Output the [x, y] coordinate of the center of the cell containing the given text.  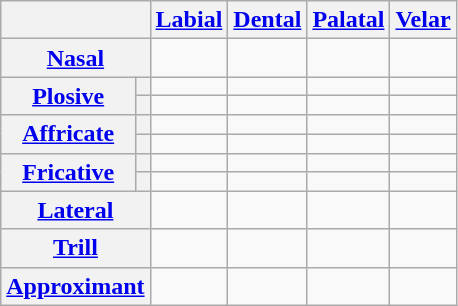
Approximant [76, 286]
Plosive [68, 96]
Affricate [68, 134]
Dental [268, 20]
Lateral [76, 210]
Palatal [348, 20]
Nasal [76, 58]
Labial [189, 20]
Trill [76, 248]
Fricative [68, 172]
Velar [423, 20]
